Locate the cell with the specified text and output its (X, Y) center coordinate. 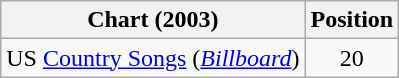
US Country Songs (Billboard) (153, 58)
20 (352, 58)
Chart (2003) (153, 20)
Position (352, 20)
